Locate the cell with the specified text and output its [x, y] center coordinate. 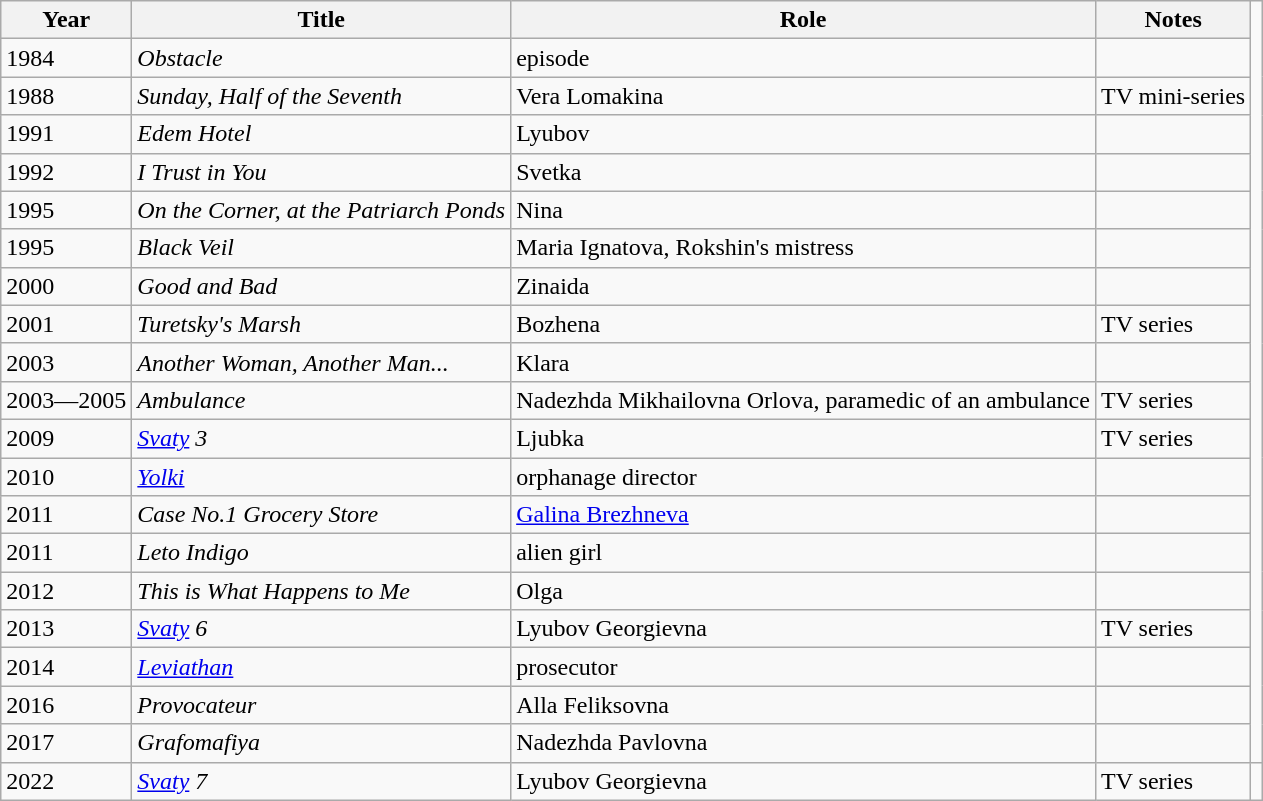
Alla Feliksovna [804, 705]
Lyubov [804, 134]
1988 [66, 96]
Another Woman, Another Man... [322, 362]
Provocateur [322, 705]
2010 [66, 477]
Ljubka [804, 438]
1992 [66, 172]
Nadezhda Pavlovna [804, 743]
Svaty 7 [322, 781]
On the Corner, at the Patriarch Ponds [322, 210]
Olga [804, 591]
Yolki [322, 477]
This is What Happens to Me [322, 591]
prosecutor [804, 667]
Turetsky's Marsh [322, 324]
Year [66, 20]
2003 [66, 362]
Grafomafiya [322, 743]
Klara [804, 362]
Vera Lomakina [804, 96]
I Trust in You [322, 172]
Sunday, Half of the Seventh [322, 96]
Maria Ignatova, Rokshin's mistress [804, 248]
Nadezhda Mikhailovna Orlova, paramedic of an ambulance [804, 400]
Title [322, 20]
Svaty 3 [322, 438]
Role [804, 20]
2022 [66, 781]
2014 [66, 667]
Nina [804, 210]
2003—2005 [66, 400]
Galina Brezhneva [804, 515]
TV mini-series [1172, 96]
Svaty 6 [322, 629]
orphanage director [804, 477]
Good and Bad [322, 286]
Black Veil [322, 248]
2017 [66, 743]
Bozhena [804, 324]
Notes [1172, 20]
2001 [66, 324]
Zinaida [804, 286]
Svetka [804, 172]
alien girl [804, 553]
Edem Hotel [322, 134]
2000 [66, 286]
Obstacle [322, 58]
Leviathan [322, 667]
Leto Indigo [322, 553]
Case No.1 Grocery Store [322, 515]
1991 [66, 134]
2013 [66, 629]
2009 [66, 438]
2012 [66, 591]
episode [804, 58]
2016 [66, 705]
Ambulance [322, 400]
1984 [66, 58]
